Identify which cell holds the provided text, then report its [x, y] central coordinate. 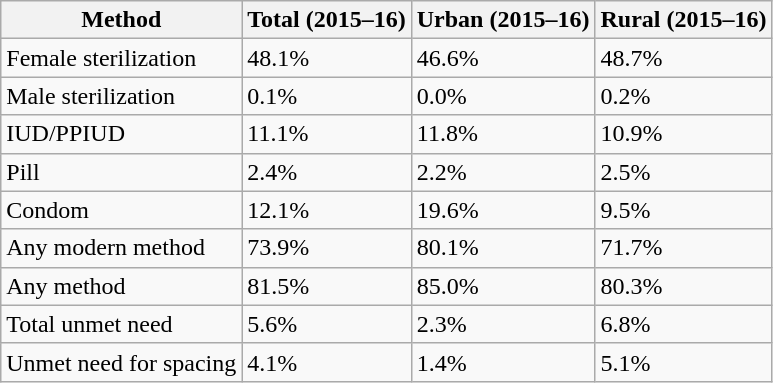
Male sterilization [122, 96]
5.1% [684, 362]
2.4% [327, 172]
73.9% [327, 248]
5.6% [327, 324]
Any modern method [122, 248]
0.1% [327, 96]
80.3% [684, 286]
Pill [122, 172]
IUD/PPIUD [122, 134]
81.5% [327, 286]
Condom [122, 210]
10.9% [684, 134]
2.3% [503, 324]
1.4% [503, 362]
46.6% [503, 58]
Method [122, 20]
6.8% [684, 324]
Unmet need for spacing [122, 362]
19.6% [503, 210]
0.2% [684, 96]
11.1% [327, 134]
85.0% [503, 286]
2.2% [503, 172]
Total unmet need [122, 324]
11.8% [503, 134]
9.5% [684, 210]
71.7% [684, 248]
Rural (2015–16) [684, 20]
Total (2015–16) [327, 20]
12.1% [327, 210]
80.1% [503, 248]
Female sterilization [122, 58]
Any method [122, 286]
48.1% [327, 58]
48.7% [684, 58]
Urban (2015–16) [503, 20]
4.1% [327, 362]
2.5% [684, 172]
0.0% [503, 96]
